Return [x, y] of the center of cell containing provided text 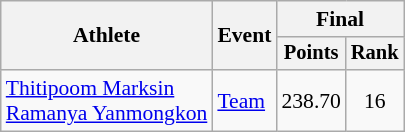
16 [375, 100]
Thitipoom MarksinRamanya Yanmongkon [107, 100]
Final [340, 19]
Points [310, 54]
238.70 [310, 100]
Event [244, 36]
Athlete [107, 36]
Team [244, 100]
Rank [375, 54]
